Detect which cell encompasses the target text, then output its [X, Y] center coordinate. 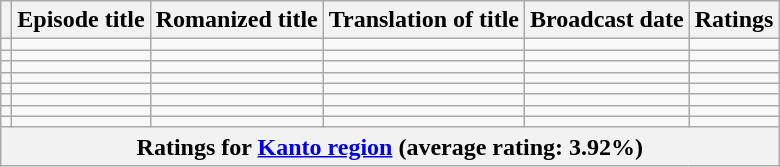
Episode title [81, 20]
Ratings for Kanto region (average rating: 3.92%) [390, 146]
Broadcast date [608, 20]
Translation of title [424, 20]
Ratings [734, 20]
Romanized title [236, 20]
